Extract the (x, y) coordinate from the center of the cell holding the provided text.  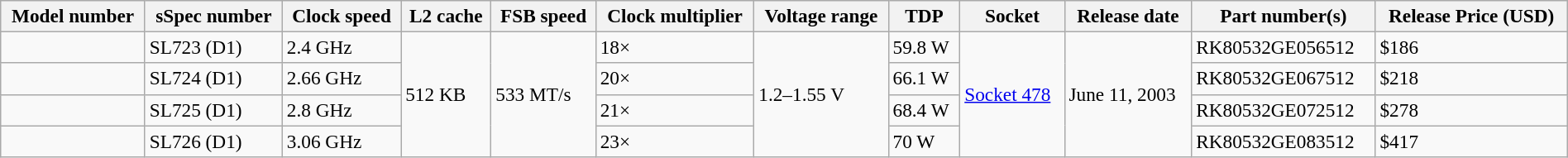
18× (675, 47)
20× (675, 79)
L2 cache (447, 16)
FSB speed (543, 16)
$417 (1471, 141)
70 W (925, 141)
$186 (1471, 47)
Socket 478 (1012, 94)
$218 (1471, 79)
3.06 GHz (341, 141)
sSpec number (213, 16)
SL724 (D1) (213, 79)
2.8 GHz (341, 110)
Socket (1012, 16)
RK80532GE056512 (1284, 47)
Release date (1128, 16)
1.2–1.55 V (821, 94)
68.4 W (925, 110)
RK80532GE067512 (1284, 79)
$278 (1471, 110)
Clock multiplier (675, 16)
Voltage range (821, 16)
SL723 (D1) (213, 47)
21× (675, 110)
TDP (925, 16)
Release Price (USD) (1471, 16)
RK80532GE083512 (1284, 141)
Model number (73, 16)
23× (675, 141)
RK80532GE072512 (1284, 110)
June 11, 2003 (1128, 94)
533 MT/s (543, 94)
512 KB (447, 94)
2.4 GHz (341, 47)
SL725 (D1) (213, 110)
SL726 (D1) (213, 141)
Part number(s) (1284, 16)
2.66 GHz (341, 79)
66.1 W (925, 79)
Clock speed (341, 16)
59.8 W (925, 47)
